Return (x, y) of the center of cell containing provided text 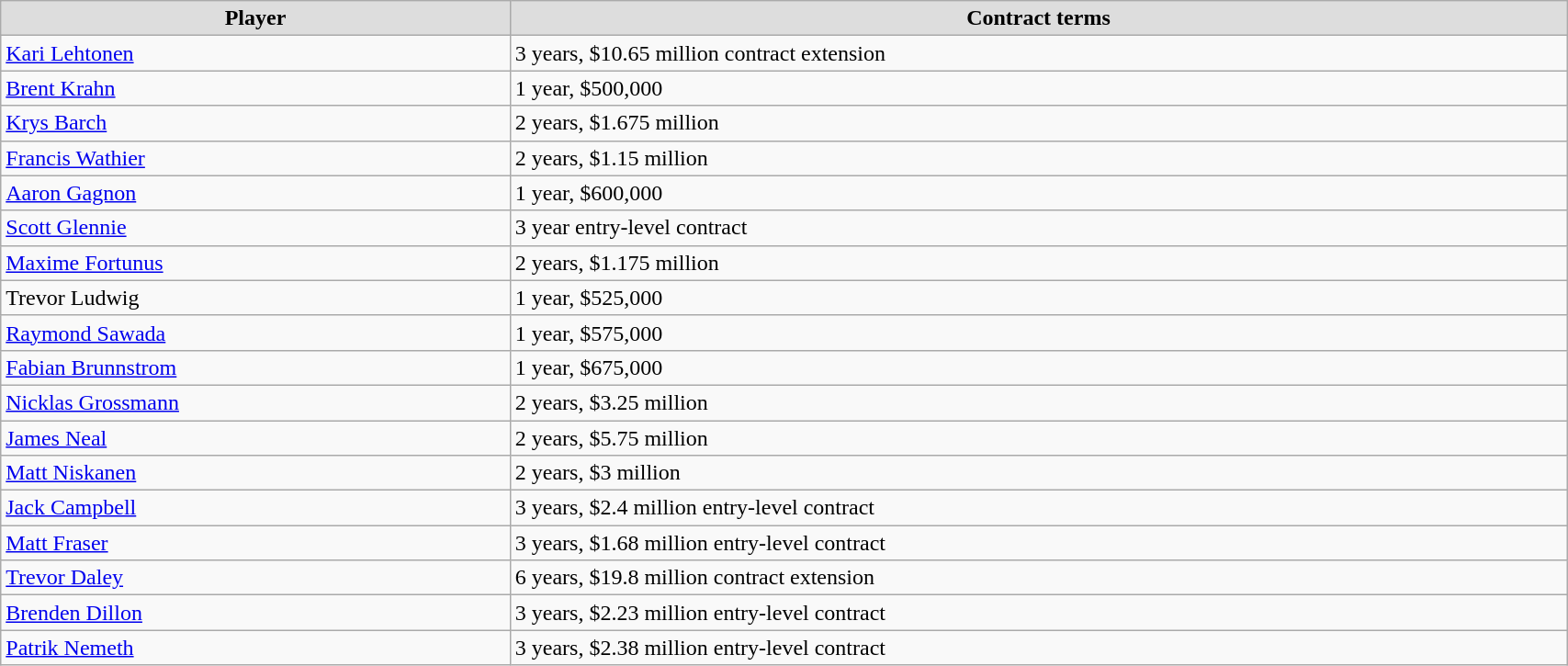
1 year, $675,000 (1038, 367)
1 year, $575,000 (1038, 333)
Trevor Ludwig (255, 298)
3 years, $2.38 million entry-level contract (1038, 648)
2 years, $1.175 million (1038, 263)
Nicklas Grossmann (255, 402)
Kari Lehtonen (255, 53)
Raymond Sawada (255, 333)
Matt Fraser (255, 543)
1 year, $500,000 (1038, 88)
3 years, $1.68 million entry-level contract (1038, 543)
James Neal (255, 438)
1 year, $525,000 (1038, 298)
Maxime Fortunus (255, 263)
3 years, $10.65 million contract extension (1038, 53)
2 years, $1.675 million (1038, 123)
Player (255, 18)
1 year, $600,000 (1038, 193)
3 years, $2.4 million entry-level contract (1038, 508)
Brent Krahn (255, 88)
Fabian Brunnstrom (255, 367)
Trevor Daley (255, 578)
2 years, $1.15 million (1038, 158)
Matt Niskanen (255, 473)
3 years, $2.23 million entry-level contract (1038, 613)
Francis Wathier (255, 158)
Contract terms (1038, 18)
Aaron Gagnon (255, 193)
Scott Glennie (255, 228)
6 years, $19.8 million contract extension (1038, 578)
2 years, $5.75 million (1038, 438)
2 years, $3 million (1038, 473)
3 year entry-level contract (1038, 228)
Brenden Dillon (255, 613)
Krys Barch (255, 123)
2 years, $3.25 million (1038, 402)
Patrik Nemeth (255, 648)
Jack Campbell (255, 508)
